Return the [x, y] coordinate for the center point of the cell that contains the specified text.  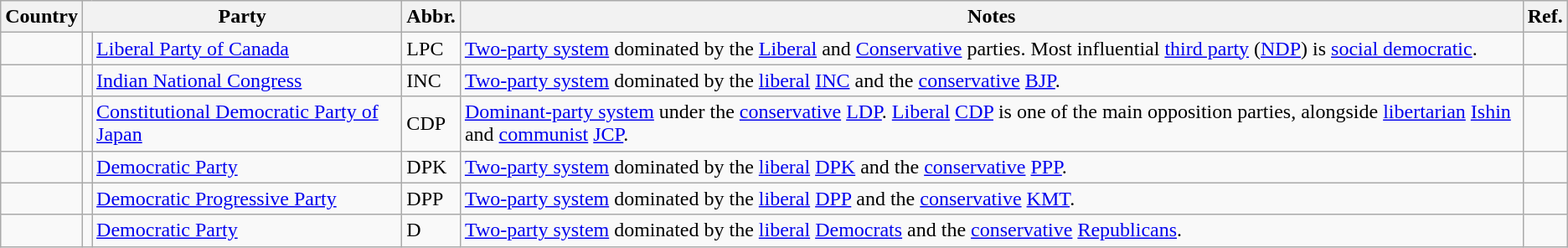
LPC [431, 49]
DPK [431, 167]
Country [42, 17]
Two-party system dominated by the liberal DPK and the conservative PPP. [992, 167]
Indian National Congress [247, 80]
Notes [992, 17]
Party [241, 17]
Two-party system dominated by the liberal INC and the conservative BJP. [992, 80]
Ref. [1545, 17]
DPP [431, 199]
Two-party system dominated by the liberal DPP and the conservative KMT. [992, 199]
Two-party system dominated by the Liberal and Conservative parties. Most influential third party (NDP) is social democratic. [992, 49]
D [431, 230]
Dominant-party system under the conservative LDP. Liberal CDP is one of the main opposition parties, alongside libertarian Ishin and communist JCP. [992, 124]
Liberal Party of Canada [247, 49]
CDP [431, 124]
Abbr. [431, 17]
Democratic Progressive Party [247, 199]
Constitutional Democratic Party of Japan [247, 124]
Two-party system dominated by the liberal Democrats and the conservative Republicans. [992, 230]
INC [431, 80]
